For the text-containing cell, return its midpoint in (X, Y) coordinate format. 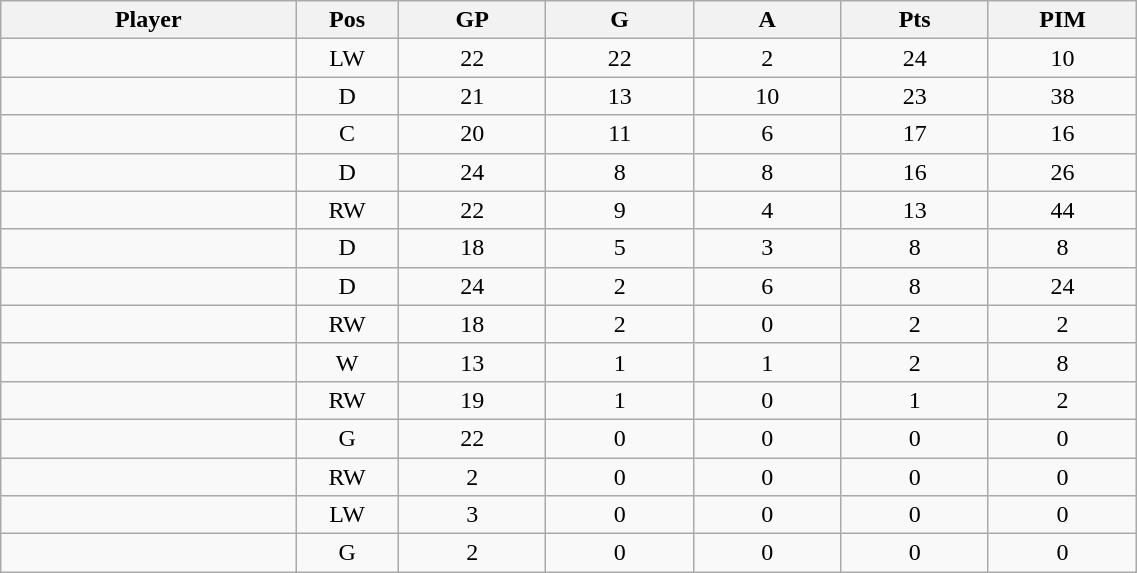
C (348, 134)
Pts (914, 20)
23 (914, 96)
17 (914, 134)
Player (148, 20)
W (348, 362)
4 (766, 210)
20 (472, 134)
5 (620, 248)
44 (1062, 210)
11 (620, 134)
9 (620, 210)
Pos (348, 20)
A (766, 20)
GP (472, 20)
19 (472, 400)
21 (472, 96)
26 (1062, 172)
PIM (1062, 20)
38 (1062, 96)
